Identify which cell holds the provided text, then report its [x, y] central coordinate. 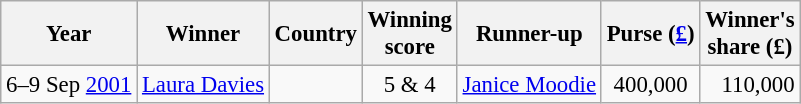
Janice Moodie [529, 85]
Year [69, 34]
Country [316, 34]
Winningscore [410, 34]
Winner [204, 34]
400,000 [650, 85]
5 & 4 [410, 85]
Runner-up [529, 34]
110,000 [750, 85]
Winner'sshare (£) [750, 34]
6–9 Sep 2001 [69, 85]
Laura Davies [204, 85]
Purse (£) [650, 34]
